From the cell containing the given text, extract its center point as [X, Y] coordinate. 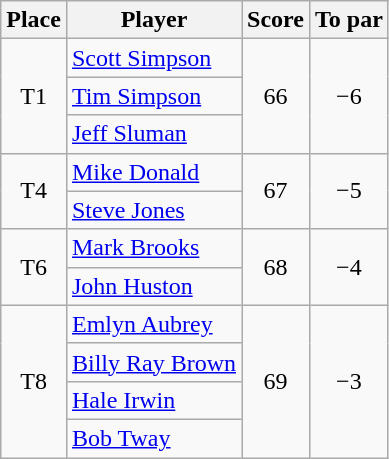
To par [348, 20]
Mark Brooks [154, 248]
−4 [348, 267]
67 [276, 191]
T4 [34, 191]
Billy Ray Brown [154, 362]
Score [276, 20]
Tim Simpson [154, 96]
−5 [348, 191]
T8 [34, 381]
Mike Donald [154, 172]
Hale Irwin [154, 400]
Scott Simpson [154, 58]
Jeff Sluman [154, 134]
Steve Jones [154, 210]
−6 [348, 96]
Place [34, 20]
John Huston [154, 286]
Bob Tway [154, 438]
T6 [34, 267]
Player [154, 20]
T1 [34, 96]
68 [276, 267]
69 [276, 381]
−3 [348, 381]
Emlyn Aubrey [154, 324]
66 [276, 96]
